Detect which cell encompasses the target text, then output its [X, Y] center coordinate. 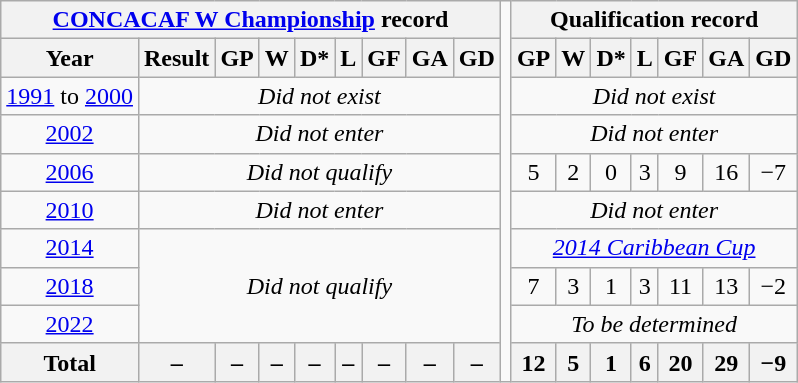
Total [70, 362]
20 [680, 362]
Qualification record [654, 20]
Year [70, 58]
7 [533, 286]
2022 [70, 324]
2018 [70, 286]
Result [176, 58]
−7 [774, 172]
9 [680, 172]
2002 [70, 134]
2014 Caribbean Cup [654, 248]
2 [574, 172]
2006 [70, 172]
13 [726, 286]
1991 to 2000 [70, 96]
CONCACAF W Championship record [251, 20]
29 [726, 362]
2014 [70, 248]
0 [611, 172]
−9 [774, 362]
12 [533, 362]
11 [680, 286]
To be determined [654, 324]
2010 [70, 210]
16 [726, 172]
6 [644, 362]
−2 [774, 286]
